Capture the cell that displays the provided text and extract its (X, Y) central coordinate. 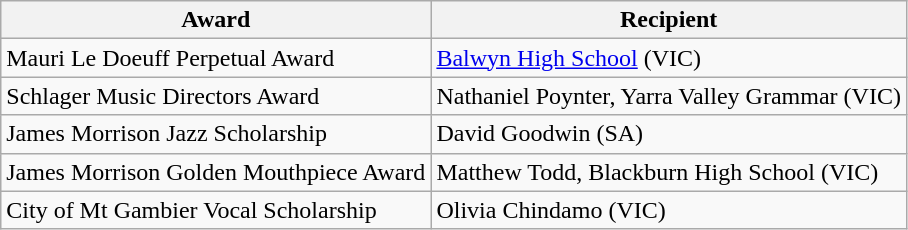
James Morrison Jazz Scholarship (216, 134)
Balwyn High School (VIC) (669, 58)
Award (216, 20)
Recipient (669, 20)
Matthew Todd, Blackburn High School (VIC) (669, 172)
Schlager Music Directors Award (216, 96)
James Morrison Golden Mouthpiece Award (216, 172)
Olivia Chindamo (VIC) (669, 210)
David Goodwin (SA) (669, 134)
City of Mt Gambier Vocal Scholarship (216, 210)
Nathaniel Poynter, Yarra Valley Grammar (VIC) (669, 96)
Mauri Le Doeuff Perpetual Award (216, 58)
